Capture the cell that displays the provided text and extract its (x, y) central coordinate. 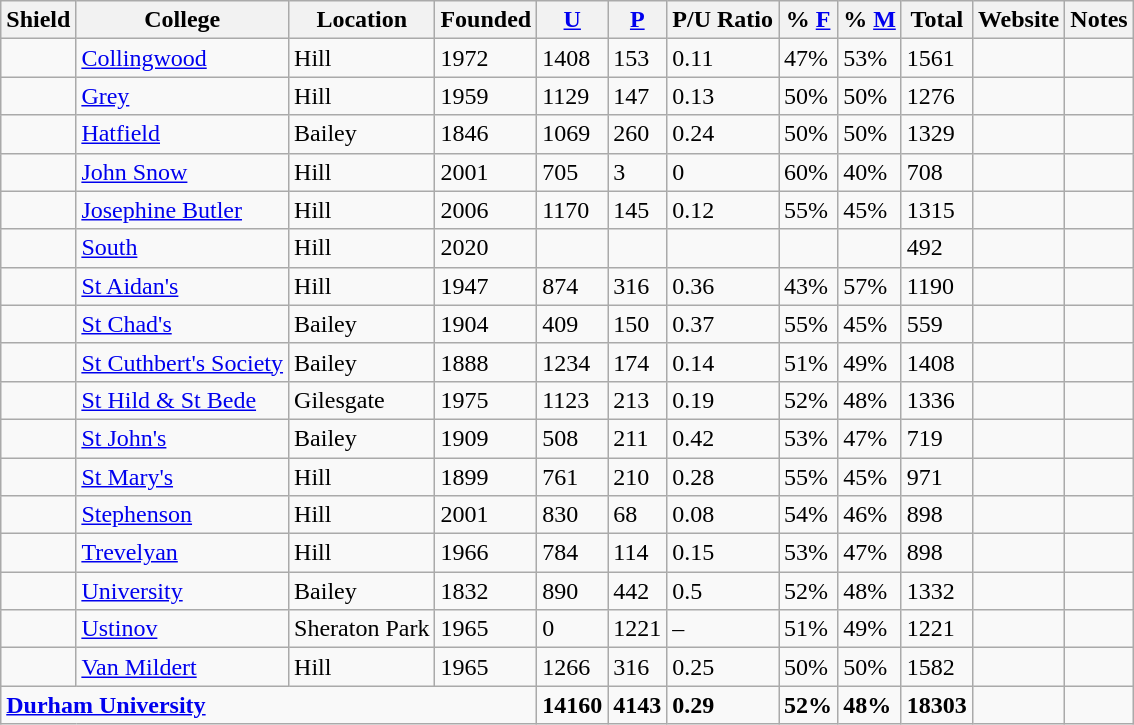
114 (638, 553)
1190 (936, 286)
1909 (486, 438)
708 (936, 172)
1832 (486, 591)
P/U Ratio (723, 20)
St Chad's (182, 324)
South (182, 248)
1959 (486, 96)
Grey (182, 96)
0.14 (723, 362)
761 (572, 477)
1234 (572, 362)
43% (808, 286)
0.08 (723, 515)
1170 (572, 210)
Hatfield (182, 134)
46% (870, 515)
0.12 (723, 210)
St John's (182, 438)
1069 (572, 134)
Website (1018, 20)
1899 (486, 477)
1266 (572, 667)
18303 (936, 705)
Notes (1099, 20)
1332 (936, 591)
14160 (572, 705)
54% (808, 515)
0.28 (723, 477)
1582 (936, 667)
1336 (936, 400)
College (182, 20)
1888 (486, 362)
0.37 (723, 324)
784 (572, 553)
1947 (486, 286)
890 (572, 591)
1129 (572, 96)
1561 (936, 58)
Founded (486, 20)
1315 (936, 210)
2020 (486, 248)
Stephenson (182, 515)
0.25 (723, 667)
0.42 (723, 438)
145 (638, 210)
442 (638, 591)
Location (362, 20)
0.11 (723, 58)
174 (638, 362)
Trevelyan (182, 553)
Ustinov (182, 629)
U (572, 20)
St Hild & St Bede (182, 400)
University (182, 591)
1329 (936, 134)
Durham University (269, 705)
60% (808, 172)
210 (638, 477)
4143 (638, 705)
% F (808, 20)
0.15 (723, 553)
P (638, 20)
40% (870, 172)
0.13 (723, 96)
153 (638, 58)
260 (638, 134)
57% (870, 286)
Shield (38, 20)
1972 (486, 58)
0.29 (723, 705)
St Cuthbert's Society (182, 362)
Total (936, 20)
Josephine Butler (182, 210)
705 (572, 172)
Gilesgate (362, 400)
719 (936, 438)
0.24 (723, 134)
971 (936, 477)
150 (638, 324)
508 (572, 438)
147 (638, 96)
1123 (572, 400)
Sheraton Park (362, 629)
0.19 (723, 400)
2006 (486, 210)
1846 (486, 134)
830 (572, 515)
Collingwood (182, 58)
1904 (486, 324)
874 (572, 286)
Van Mildert (182, 667)
John Snow (182, 172)
211 (638, 438)
0.36 (723, 286)
0.5 (723, 591)
3 (638, 172)
559 (936, 324)
1966 (486, 553)
492 (936, 248)
St Mary's (182, 477)
1276 (936, 96)
1975 (486, 400)
409 (572, 324)
213 (638, 400)
St Aidan's (182, 286)
% M (870, 20)
– (723, 629)
68 (638, 515)
